Extract the [X, Y] coordinate from the center of the cell holding the provided text.  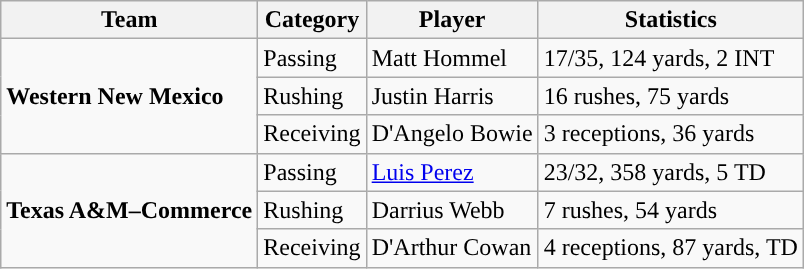
Team [130, 20]
Player [452, 20]
7 rushes, 54 yards [670, 210]
Western New Mexico [130, 96]
Category [312, 20]
17/35, 124 yards, 2 INT [670, 58]
4 receptions, 87 yards, TD [670, 248]
Matt Hommel [452, 58]
Luis Perez [452, 172]
Darrius Webb [452, 210]
23/32, 358 yards, 5 TD [670, 172]
Statistics [670, 20]
D'Arthur Cowan [452, 248]
3 receptions, 36 yards [670, 134]
D'Angelo Bowie [452, 134]
Texas A&M–Commerce [130, 210]
Justin Harris [452, 96]
16 rushes, 75 yards [670, 96]
